From the cell containing the given text, extract its center point as [x, y] coordinate. 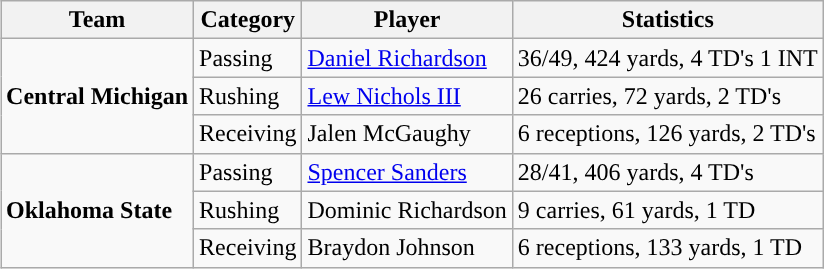
Jalen McGaughy [407, 134]
Team [98, 20]
Central Michigan [98, 96]
Category [248, 20]
9 carries, 61 yards, 1 TD [668, 210]
Lew Nichols III [407, 96]
36/49, 424 yards, 4 TD's 1 INT [668, 58]
6 receptions, 133 yards, 1 TD [668, 248]
6 receptions, 126 yards, 2 TD's [668, 134]
Daniel Richardson [407, 58]
Dominic Richardson [407, 210]
Statistics [668, 20]
26 carries, 72 yards, 2 TD's [668, 96]
Player [407, 20]
28/41, 406 yards, 4 TD's [668, 172]
Spencer Sanders [407, 172]
Braydon Johnson [407, 248]
Oklahoma State [98, 210]
